Search for the cell housing the specified text and yield its [X, Y] center coordinate. 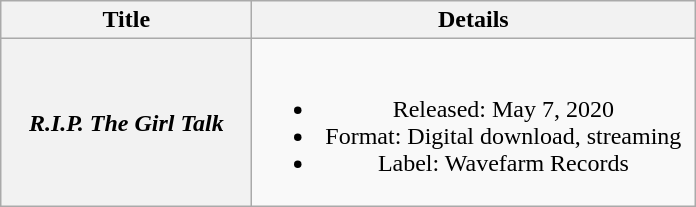
Released: May 7, 2020Format: Digital download, streamingLabel: Wavefarm Records [474, 122]
R.I.P. The Girl Talk [126, 122]
Title [126, 20]
Details [474, 20]
